Provide the [X, Y] coordinate of the cell's center where the given text is located.  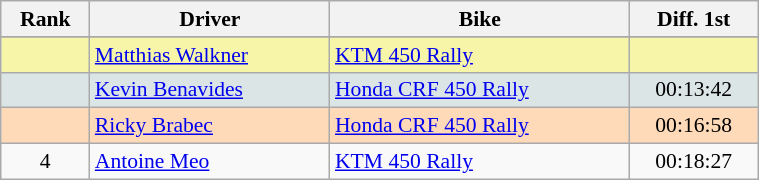
00:16:58 [694, 126]
Kevin Benavides [210, 90]
Matthias Walkner [210, 55]
Ricky Brabec [210, 126]
00:18:27 [694, 162]
Driver [210, 19]
00:13:42 [694, 90]
Bike [480, 19]
Diff. 1st [694, 19]
Rank [46, 19]
4 [46, 162]
Antoine Meo [210, 162]
